Locate the cell with the specified text and output its (x, y) center coordinate. 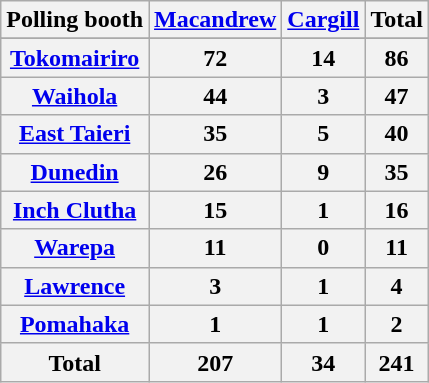
Inch Clutha (75, 210)
5 (324, 134)
47 (397, 96)
4 (397, 286)
Polling booth (75, 20)
Macandrew (216, 20)
16 (397, 210)
44 (216, 96)
Cargill (324, 20)
Warepa (75, 248)
2 (397, 324)
Dunedin (75, 172)
Tokomairiro (75, 58)
26 (216, 172)
34 (324, 362)
72 (216, 58)
East Taieri (75, 134)
40 (397, 134)
207 (216, 362)
Waihola (75, 96)
9 (324, 172)
14 (324, 58)
15 (216, 210)
Pomahaka (75, 324)
0 (324, 248)
86 (397, 58)
241 (397, 362)
Lawrence (75, 286)
